Provide the (x, y) coordinate of the cell's center where the given text is located.  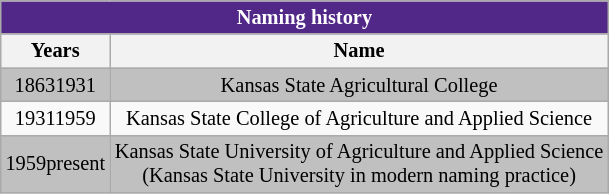
Kansas State Agricultural College (359, 85)
Name (359, 51)
Kansas State College of Agriculture and Applied Science (359, 119)
Naming history (305, 18)
1959present (56, 164)
19311959 (56, 119)
Kansas State University of Agriculture and Applied Science(Kansas State University in modern naming practice) (359, 164)
18631931 (56, 85)
Years (56, 51)
